Pinpoint the cell where the given text exists, returning its [X, Y] midpoint coordinate. 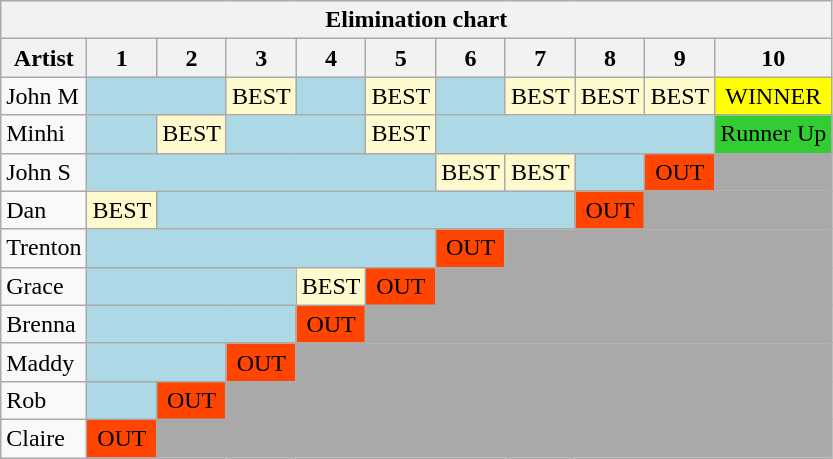
6 [471, 58]
Elimination chart [416, 20]
Rob [44, 400]
Dan [44, 210]
John S [44, 172]
3 [261, 58]
WINNER [774, 96]
8 [610, 58]
7 [540, 58]
John M [44, 96]
4 [331, 58]
Claire [44, 438]
5 [401, 58]
10 [774, 58]
2 [192, 58]
Brenna [44, 324]
Artist [44, 58]
Trenton [44, 248]
1 [122, 58]
Maddy [44, 362]
Runner Up [774, 134]
Grace [44, 286]
Minhi [44, 134]
9 [680, 58]
